Locate the cell with the specified text and output its [X, Y] center coordinate. 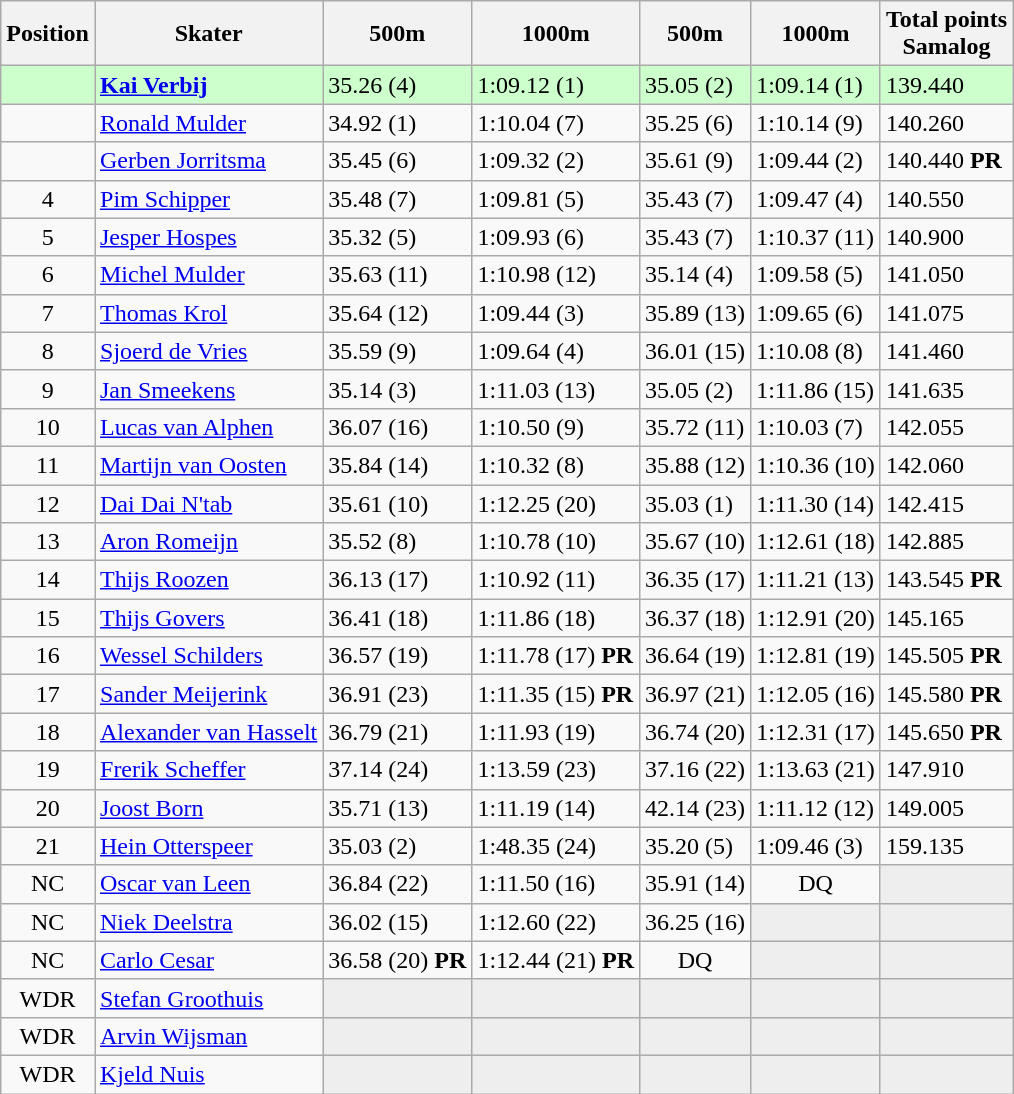
36.01 (15) [696, 351]
Position [48, 34]
1:10.03 (7) [816, 427]
1:10.08 (8) [816, 351]
140.550 [946, 199]
145.505 PR [946, 656]
1:09.47 (4) [816, 199]
Hein Otterspeer [208, 846]
35.84 (14) [398, 465]
1:09.64 (4) [556, 351]
36.64 (19) [696, 656]
34.92 (1) [398, 123]
1:12.31 (17) [816, 732]
141.050 [946, 275]
7 [48, 313]
Arvin Wijsman [208, 1036]
Thijs Roozen [208, 580]
Michel Mulder [208, 275]
12 [48, 503]
1:10.32 (8) [556, 465]
1:11.86 (15) [816, 389]
35.64 (12) [398, 313]
35.45 (6) [398, 161]
1:09.46 (3) [816, 846]
1:11.12 (12) [816, 808]
36.02 (15) [398, 922]
1:11.21 (13) [816, 580]
18 [48, 732]
1:10.37 (11) [816, 237]
36.25 (16) [696, 922]
Aron Romeijn [208, 542]
21 [48, 846]
35.63 (11) [398, 275]
35.14 (4) [696, 275]
1:09.81 (5) [556, 199]
Gerben Jorritsma [208, 161]
Jesper Hospes [208, 237]
37.14 (24) [398, 770]
1:11.86 (18) [556, 618]
1:11.50 (16) [556, 884]
1:09.58 (5) [816, 275]
35.88 (12) [696, 465]
1:09.12 (1) [556, 85]
140.440 PR [946, 161]
36.41 (18) [398, 618]
36.79 (21) [398, 732]
1:10.92 (11) [556, 580]
35.72 (11) [696, 427]
140.900 [946, 237]
1:12.60 (22) [556, 922]
141.075 [946, 313]
1:13.59 (23) [556, 770]
1:09.14 (1) [816, 85]
35.20 (5) [696, 846]
141.460 [946, 351]
36.91 (23) [398, 694]
142.415 [946, 503]
20 [48, 808]
10 [48, 427]
1:11.19 (14) [556, 808]
Sjoerd de Vries [208, 351]
35.59 (9) [398, 351]
Wessel Schilders [208, 656]
1:11.93 (19) [556, 732]
Ronald Mulder [208, 123]
142.055 [946, 427]
42.14 (23) [696, 808]
1:12.25 (20) [556, 503]
1:09.93 (6) [556, 237]
36.07 (16) [398, 427]
149.005 [946, 808]
36.84 (22) [398, 884]
Jan Smeekens [208, 389]
Joost Born [208, 808]
139.440 [946, 85]
36.97 (21) [696, 694]
11 [48, 465]
35.67 (10) [696, 542]
1:10.04 (7) [556, 123]
Kai Verbij [208, 85]
1:11.30 (14) [816, 503]
5 [48, 237]
9 [48, 389]
1:10.50 (9) [556, 427]
1:11.03 (13) [556, 389]
Dai Dai N'tab [208, 503]
36.58 (20) PR [398, 960]
35.32 (5) [398, 237]
1:11.35 (15) PR [556, 694]
147.910 [946, 770]
1:12.81 (19) [816, 656]
1:10.14 (9) [816, 123]
Oscar van Leen [208, 884]
35.61 (9) [696, 161]
36.35 (17) [696, 580]
35.48 (7) [398, 199]
Pim Schipper [208, 199]
1:09.44 (3) [556, 313]
142.060 [946, 465]
35.14 (3) [398, 389]
15 [48, 618]
1:10.78 (10) [556, 542]
35.03 (2) [398, 846]
Niek Deelstra [208, 922]
37.16 (22) [696, 770]
35.89 (13) [696, 313]
1:13.63 (21) [816, 770]
Alexander van Hasselt [208, 732]
141.635 [946, 389]
36.13 (17) [398, 580]
1:12.05 (16) [816, 694]
4 [48, 199]
17 [48, 694]
Kjeld Nuis [208, 1074]
36.74 (20) [696, 732]
Sander Meijerink [208, 694]
1:09.65 (6) [816, 313]
140.260 [946, 123]
1:48.35 (24) [556, 846]
143.545 PR [946, 580]
145.165 [946, 618]
Thijs Govers [208, 618]
35.52 (8) [398, 542]
16 [48, 656]
1:10.36 (10) [816, 465]
Thomas Krol [208, 313]
145.580 PR [946, 694]
19 [48, 770]
1:09.32 (2) [556, 161]
142.885 [946, 542]
1:09.44 (2) [816, 161]
35.61 (10) [398, 503]
14 [48, 580]
1:11.78 (17) PR [556, 656]
35.03 (1) [696, 503]
159.135 [946, 846]
Skater [208, 34]
8 [48, 351]
35.26 (4) [398, 85]
Frerik Scheffer [208, 770]
Lucas van Alphen [208, 427]
1:10.98 (12) [556, 275]
145.650 PR [946, 732]
36.37 (18) [696, 618]
13 [48, 542]
Carlo Cesar [208, 960]
35.71 (13) [398, 808]
35.91 (14) [696, 884]
35.25 (6) [696, 123]
1:12.44 (21) PR [556, 960]
1:12.91 (20) [816, 618]
6 [48, 275]
Martijn van Oosten [208, 465]
Total points Samalog [946, 34]
Stefan Groothuis [208, 998]
1:12.61 (18) [816, 542]
36.57 (19) [398, 656]
